From the cell containing the given text, extract its center point as [X, Y] coordinate. 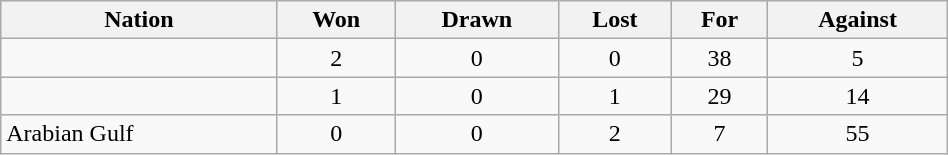
Drawn [476, 20]
Arabian Gulf [139, 134]
55 [858, 134]
Nation [139, 20]
29 [720, 96]
38 [720, 58]
Against [858, 20]
5 [858, 58]
Lost [616, 20]
For [720, 20]
Won [336, 20]
7 [720, 134]
14 [858, 96]
